For the text-containing cell, return its midpoint in [x, y] coordinate format. 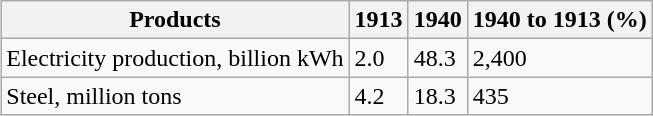
Products [175, 20]
1913 [378, 20]
1940 [438, 20]
2.0 [378, 58]
48.3 [438, 58]
435 [560, 96]
Electricity production, billion kWh [175, 58]
4.2 [378, 96]
1940 to 1913 (%) [560, 20]
2,400 [560, 58]
Steel, million tons [175, 96]
18.3 [438, 96]
